Detect which cell encompasses the target text, then output its (X, Y) center coordinate. 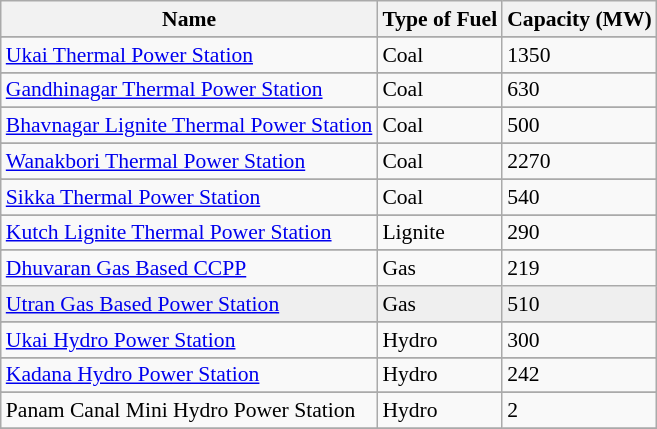
Capacity (MW) (580, 19)
Ukai Thermal Power Station (190, 55)
Ukai Hydro Power Station (190, 340)
300 (580, 340)
Kutch Lignite Thermal Power Station (190, 233)
Sikka Thermal Power Station (190, 197)
Lignite (440, 233)
540 (580, 197)
242 (580, 375)
Kadana Hydro Power Station (190, 375)
510 (580, 304)
Gandhinagar Thermal Power Station (190, 90)
1350 (580, 55)
Panam Canal Mini Hydro Power Station (190, 411)
Dhuvaran Gas Based CCPP (190, 269)
290 (580, 233)
Utran Gas Based Power Station (190, 304)
219 (580, 269)
2270 (580, 162)
Bhavnagar Lignite Thermal Power Station (190, 126)
630 (580, 90)
Type of Fuel (440, 19)
500 (580, 126)
2 (580, 411)
Wanakbori Thermal Power Station (190, 162)
Name (190, 19)
